For the text-containing cell, return its midpoint in [x, y] coordinate format. 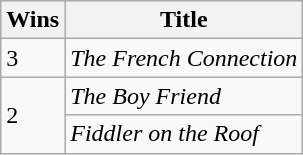
3 [33, 58]
Fiddler on the Roof [184, 134]
The Boy Friend [184, 96]
Title [184, 20]
2 [33, 115]
Wins [33, 20]
The French Connection [184, 58]
